Capture the cell that displays the provided text and extract its [x, y] central coordinate. 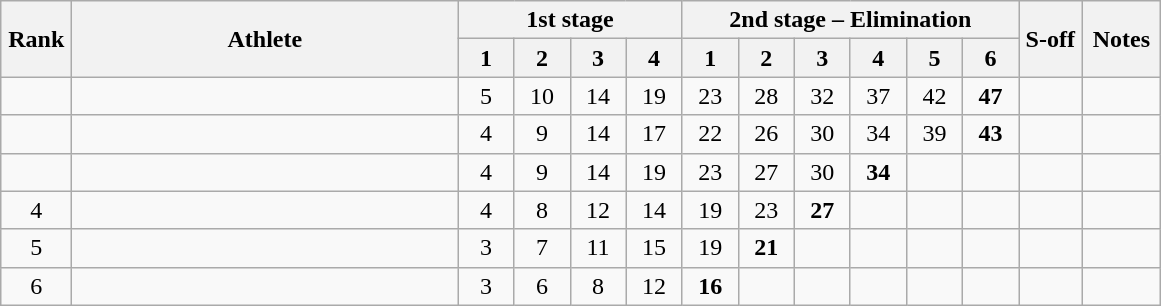
S-off [1050, 39]
39 [934, 134]
7 [542, 248]
22 [710, 134]
32 [822, 96]
Notes [1122, 39]
1st stage [570, 20]
37 [878, 96]
42 [934, 96]
2nd stage – Elimination [850, 20]
11 [598, 248]
16 [710, 286]
10 [542, 96]
28 [766, 96]
17 [654, 134]
47 [990, 96]
21 [766, 248]
Rank [36, 39]
Athlete [265, 39]
15 [654, 248]
43 [990, 134]
26 [766, 134]
